Identify which cell holds the provided text, then report its [X, Y] central coordinate. 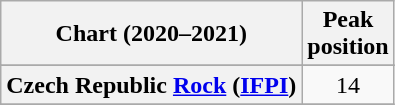
14 [348, 85]
Chart (2020–2021) [152, 34]
Czech Republic Rock (IFPI) [152, 85]
Peakposition [348, 34]
